Output the (x, y) coordinate of the center of the cell containing the given text.  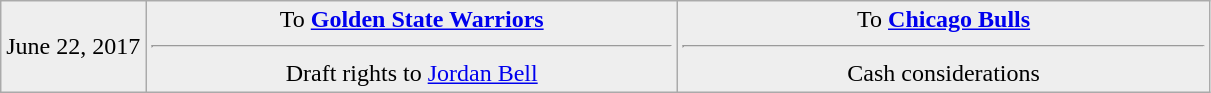
To Golden State WarriorsDraft rights to Jordan Bell (412, 47)
To Chicago BullsCash considerations (944, 47)
June 22, 2017 (74, 47)
